Capture the cell that displays the provided text and extract its [x, y] central coordinate. 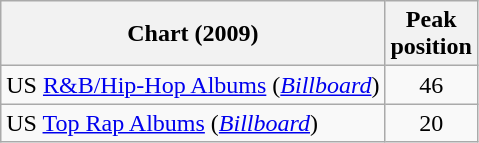
Chart (2009) [193, 34]
US R&B/Hip-Hop Albums (Billboard) [193, 85]
US Top Rap Albums (Billboard) [193, 123]
Peakposition [431, 34]
46 [431, 85]
20 [431, 123]
